Return the (x, y) coordinate for the center point of the cell that contains the specified text.  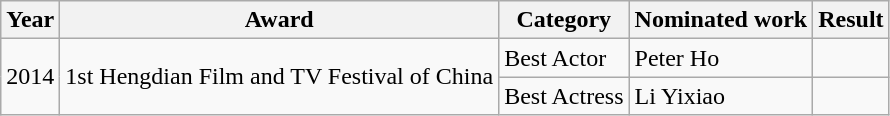
Award (280, 20)
2014 (30, 77)
Nominated work (721, 20)
1st Hengdian Film and TV Festival of China (280, 77)
Peter Ho (721, 58)
Best Actress (564, 96)
Best Actor (564, 58)
Year (30, 20)
Result (851, 20)
Li Yixiao (721, 96)
Category (564, 20)
